Pinpoint the cell where the given text exists, returning its (X, Y) midpoint coordinate. 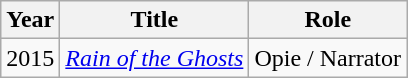
Year (30, 20)
Role (328, 20)
Rain of the Ghosts (154, 58)
Opie / Narrator (328, 58)
Title (154, 20)
2015 (30, 58)
